Return (X, Y) of the center of cell containing provided text 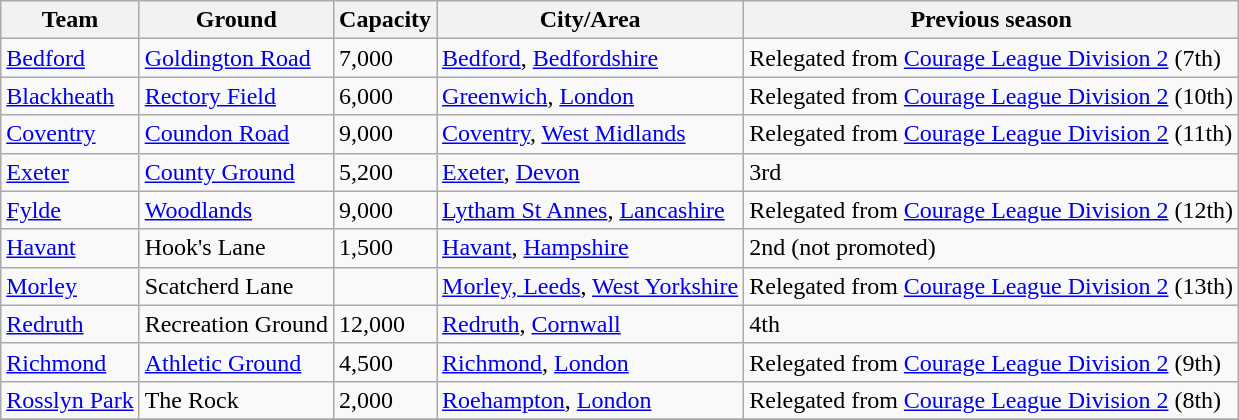
Coundon Road (236, 134)
Recreation Ground (236, 324)
Exeter, Devon (590, 172)
Rosslyn Park (70, 400)
Bedford, Bedfordshire (590, 58)
Team (70, 20)
Havant, Hampshire (590, 248)
Redruth, Cornwall (590, 324)
Goldington Road (236, 58)
Athletic Ground (236, 362)
Woodlands (236, 210)
Coventry (70, 134)
Rectory Field (236, 96)
Roehampton, London (590, 400)
Lytham St Annes, Lancashire (590, 210)
Hook's Lane (236, 248)
4,500 (386, 362)
2,000 (386, 400)
Havant (70, 248)
Previous season (992, 20)
3rd (992, 172)
Bedford (70, 58)
7,000 (386, 58)
Fylde (70, 210)
Blackheath (70, 96)
Scatcherd Lane (236, 286)
Relegated from Courage League Division 2 (11th) (992, 134)
City/Area (590, 20)
County Ground (236, 172)
Relegated from Courage League Division 2 (13th) (992, 286)
Relegated from Courage League Division 2 (8th) (992, 400)
Ground (236, 20)
Relegated from Courage League Division 2 (10th) (992, 96)
Exeter (70, 172)
Morley (70, 286)
12,000 (386, 324)
Richmond, London (590, 362)
Greenwich, London (590, 96)
Capacity (386, 20)
6,000 (386, 96)
1,500 (386, 248)
Relegated from Courage League Division 2 (12th) (992, 210)
Morley, Leeds, West Yorkshire (590, 286)
2nd (not promoted) (992, 248)
5,200 (386, 172)
Coventry, West Midlands (590, 134)
The Rock (236, 400)
Redruth (70, 324)
Relegated from Courage League Division 2 (7th) (992, 58)
4th (992, 324)
Richmond (70, 362)
Relegated from Courage League Division 2 (9th) (992, 362)
